Pinpoint the cell where the given text exists, returning its (X, Y) midpoint coordinate. 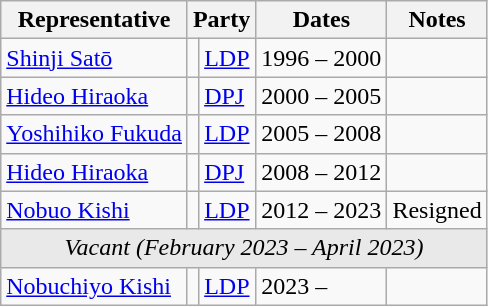
2000 – 2005 (322, 96)
Dates (322, 20)
Shinji Satō (94, 58)
1996 – 2000 (322, 58)
2005 – 2008 (322, 134)
Representative (94, 20)
2023 – (322, 286)
Party (221, 20)
Notes (437, 20)
Nobuo Kishi (94, 210)
Resigned (437, 210)
2008 – 2012 (322, 172)
Yoshihiko Fukuda (94, 134)
Vacant (February 2023 – April 2023) (244, 248)
Nobuchiyo Kishi (94, 286)
2012 – 2023 (322, 210)
